Pinpoint the cell where the given text exists, returning its [X, Y] midpoint coordinate. 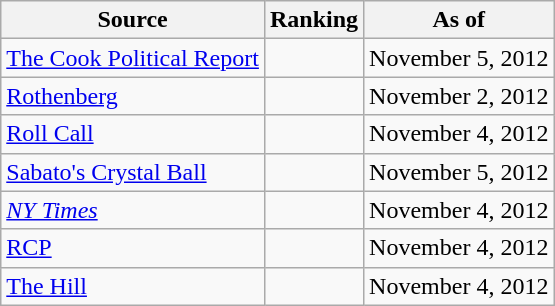
Rothenberg [133, 96]
RCP [133, 248]
Sabato's Crystal Ball [133, 172]
The Cook Political Report [133, 58]
As of [459, 20]
November 2, 2012 [459, 96]
NY Times [133, 210]
Source [133, 20]
Ranking [314, 20]
Roll Call [133, 134]
The Hill [133, 286]
